Locate the cell with the specified text and output its (X, Y) center coordinate. 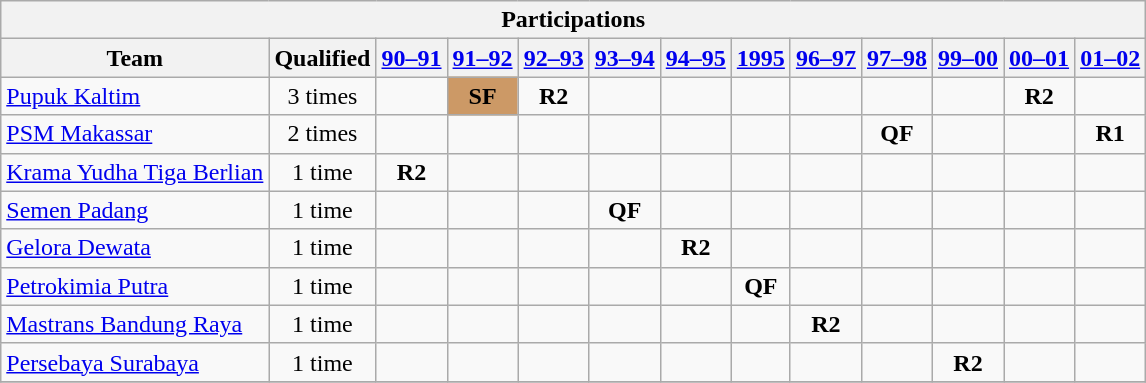
Petrokimia Putra (135, 286)
96–97 (826, 58)
Participations (574, 20)
Pupuk Kaltim (135, 96)
3 times (322, 96)
Persebaya Surabaya (135, 362)
R1 (1110, 134)
Mastrans Bandung Raya (135, 324)
92–93 (554, 58)
Gelora Dewata (135, 248)
94–95 (696, 58)
Semen Padang (135, 210)
01–02 (1110, 58)
93–94 (624, 58)
00–01 (1040, 58)
2 times (322, 134)
SF (482, 96)
Qualified (322, 58)
Krama Yudha Tiga Berlian (135, 172)
91–92 (482, 58)
1995 (760, 58)
Team (135, 58)
97–98 (896, 58)
PSM Makassar (135, 134)
90–91 (412, 58)
99–00 (968, 58)
